For the text-containing cell, return its midpoint in (X, Y) coordinate format. 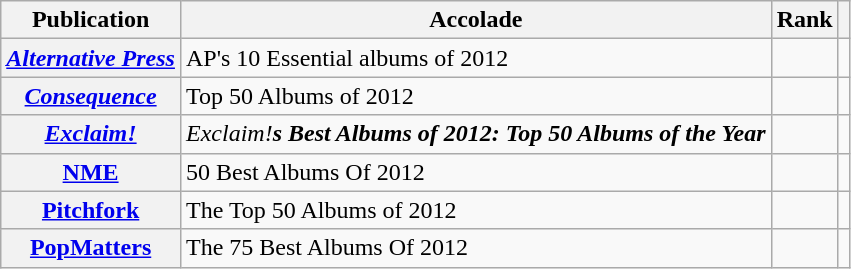
Pitchfork (91, 210)
Accolade (476, 20)
Exclaim! (91, 134)
AP's 10 Essential albums of 2012 (476, 58)
Top 50 Albums of 2012 (476, 96)
The 75 Best Albums Of 2012 (476, 248)
Alternative Press (91, 58)
50 Best Albums Of 2012 (476, 172)
PopMatters (91, 248)
Publication (91, 20)
NME (91, 172)
Exclaim!s Best Albums of 2012: Top 50 Albums of the Year (476, 134)
Consequence (91, 96)
Rank (804, 20)
The Top 50 Albums of 2012 (476, 210)
